Return [X, Y] of the center of cell containing provided text 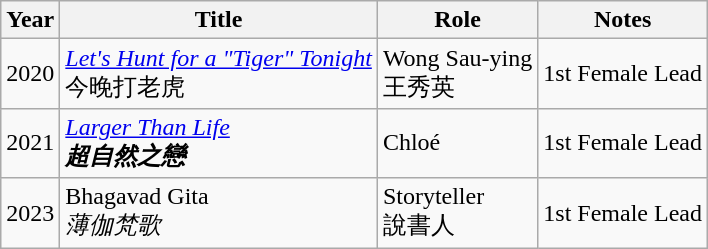
Year [30, 20]
Role [457, 20]
Title [219, 20]
2021 [30, 143]
Larger Than Life 超自然之戀 [219, 143]
Chloé [457, 143]
2020 [30, 74]
2023 [30, 213]
Storyteller 說書人 [457, 213]
Notes [623, 20]
Bhagavad Gita 薄伽梵歌 [219, 213]
Let's Hunt for a "Tiger" Tonight 今晚打老虎 [219, 74]
Wong Sau-ying 王秀英 [457, 74]
